Output the [x, y] coordinate of the center of the cell containing the given text.  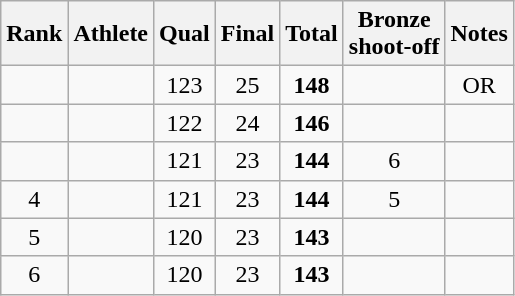
25 [247, 85]
146 [312, 123]
Notes [479, 34]
148 [312, 85]
Total [312, 34]
Qual [185, 34]
Athlete [111, 34]
123 [185, 85]
24 [247, 123]
Bronzeshoot-off [394, 34]
OR [479, 85]
122 [185, 123]
Final [247, 34]
Rank [34, 34]
4 [34, 199]
